From the cell containing the given text, extract its center point as (X, Y) coordinate. 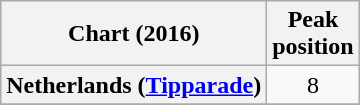
Netherlands (Tipparade) (134, 85)
Peakposition (313, 34)
Chart (2016) (134, 34)
8 (313, 85)
